Pinpoint the cell where the given text exists, returning its [x, y] midpoint coordinate. 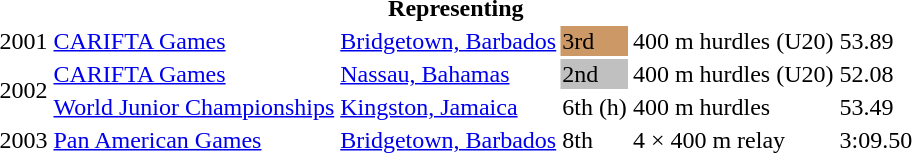
2nd [595, 74]
3rd [595, 41]
6th (h) [595, 107]
World Junior Championships [194, 107]
Nassau, Bahamas [448, 74]
Bridgetown, Barbados [448, 41]
Kingston, Jamaica [448, 107]
400 m hurdles [733, 107]
